Return the [X, Y] coordinate for the center point of the cell that contains the specified text.  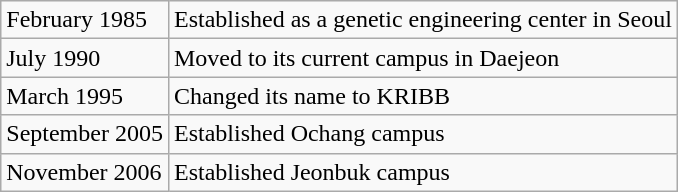
July 1990 [85, 58]
Moved to its current campus in Daejeon [422, 58]
Changed its name to KRIBB [422, 96]
March 1995 [85, 96]
Established Ochang campus [422, 134]
February 1985 [85, 20]
Established Jeonbuk campus [422, 172]
November 2006 [85, 172]
September 2005 [85, 134]
Established as a genetic engineering center in Seoul [422, 20]
